Scan for the cell matching the given text and deliver its [x, y] coordinate at center. 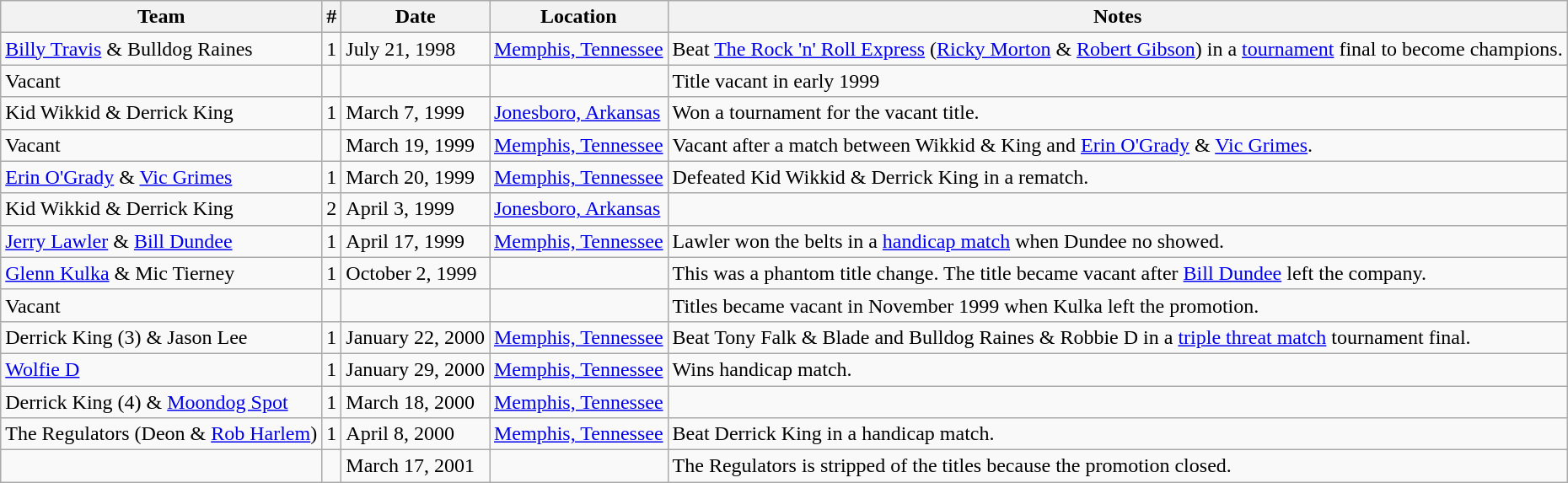
Billy Travis & Bulldog Raines [162, 49]
April 3, 1999 [416, 209]
January 29, 2000 [416, 369]
March 7, 1999 [416, 113]
Titles became vacant in November 1999 when Kulka left the promotion. [1118, 305]
Beat Tony Falk & Blade and Bulldog Raines & Robbie D in a triple threat match tournament final. [1118, 337]
March 18, 2000 [416, 402]
Beat Derrick King in a handicap match. [1118, 434]
The Regulators (Deon & Rob Harlem) [162, 434]
Team [162, 17]
Wins handicap match. [1118, 369]
Date [416, 17]
October 2, 1999 [416, 273]
April 17, 1999 [416, 241]
Glenn Kulka & Mic Tierney [162, 273]
Vacant after a match between Wikkid & King and Erin O'Grady & Vic Grimes. [1118, 145]
2 [332, 209]
Won a tournament for the vacant title. [1118, 113]
Lawler won the belts in a handicap match when Dundee no showed. [1118, 241]
March 17, 2001 [416, 466]
Location [578, 17]
March 19, 1999 [416, 145]
Derrick King (4) & Moondog Spot [162, 402]
Beat The Rock 'n' Roll Express (Ricky Morton & Robert Gibson) in a tournament final to become champions. [1118, 49]
This was a phantom title change. The title became vacant after Bill Dundee left the company. [1118, 273]
January 22, 2000 [416, 337]
July 21, 1998 [416, 49]
Jerry Lawler & Bill Dundee [162, 241]
Erin O'Grady & Vic Grimes [162, 177]
Wolfie D [162, 369]
Notes [1118, 17]
Derrick King (3) & Jason Lee [162, 337]
The Regulators is stripped of the titles because the promotion closed. [1118, 466]
Title vacant in early 1999 [1118, 81]
April 8, 2000 [416, 434]
Defeated Kid Wikkid & Derrick King in a rematch. [1118, 177]
# [332, 17]
March 20, 1999 [416, 177]
